Pinpoint the cell where the given text exists, returning its (X, Y) midpoint coordinate. 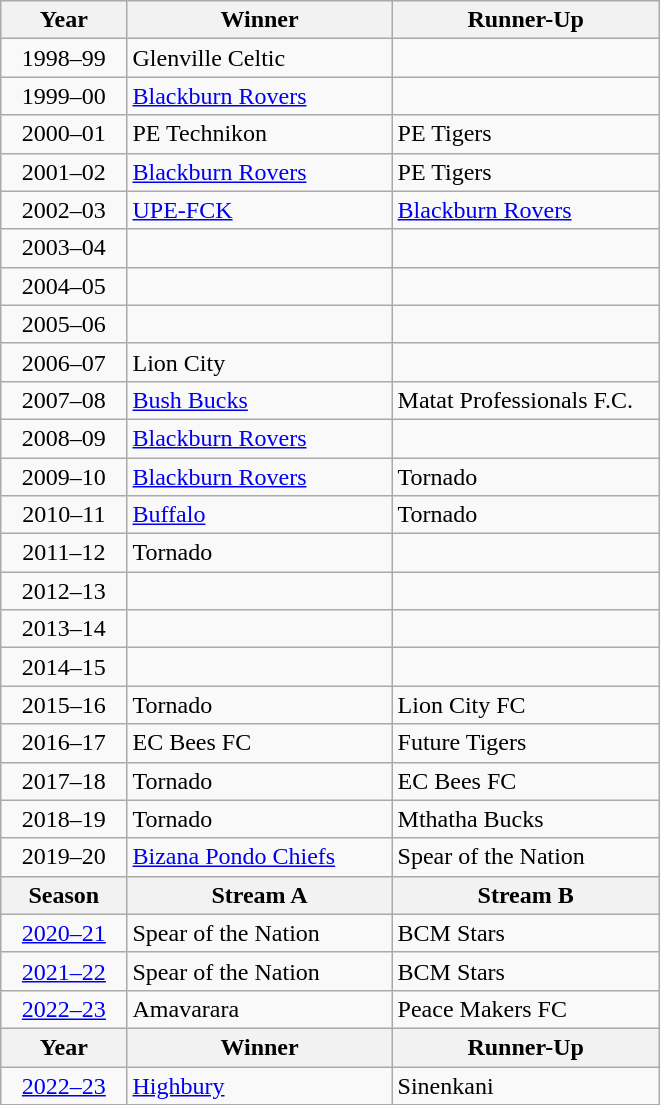
Season (64, 895)
1999–00 (64, 96)
2020–21 (64, 933)
2007–08 (64, 400)
Sinenkani (526, 1085)
Bizana Pondo Chiefs (260, 857)
2003–04 (64, 248)
2006–07 (64, 362)
2000–01 (64, 134)
2011–12 (64, 553)
2021–22 (64, 971)
Stream A (260, 895)
2018–19 (64, 819)
Peace Makers FC (526, 1009)
2002–03 (64, 210)
2012–13 (64, 591)
Lion City FC (526, 705)
2017–18 (64, 781)
Stream B (526, 895)
Matat Professionals F.C. (526, 400)
2004–05 (64, 286)
2013–14 (64, 629)
Buffalo (260, 515)
2008–09 (64, 438)
2015–16 (64, 705)
Highbury (260, 1085)
Amavarara (260, 1009)
Mthatha Bucks (526, 819)
2005–06 (64, 324)
UPE-FCK (260, 210)
Glenville Celtic (260, 58)
Bush Bucks (260, 400)
Future Tigers (526, 743)
Lion City (260, 362)
1998–99 (64, 58)
2001–02 (64, 172)
2019–20 (64, 857)
2009–10 (64, 477)
2014–15 (64, 667)
2010–11 (64, 515)
2016–17 (64, 743)
PE Technikon (260, 134)
